Determine the [X, Y] coordinate at the center of the cell enclosing the given text.  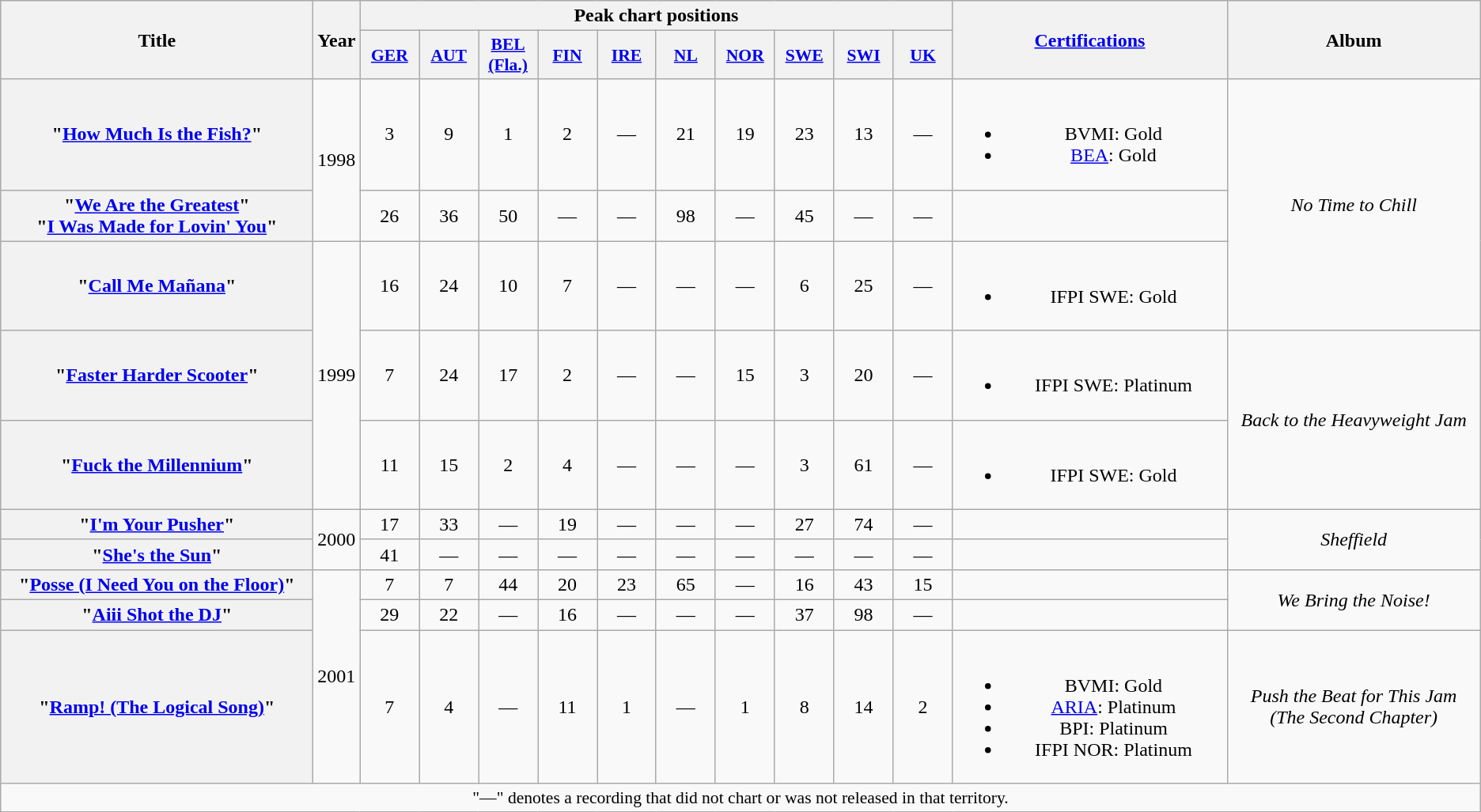
45 [804, 215]
22 [449, 614]
IFPI SWE: Platinum [1090, 375]
"We Are the Greatest""I Was Made for Lovin' You" [157, 215]
25 [864, 286]
NOR [745, 55]
GER [389, 55]
33 [449, 524]
IRE [627, 55]
BVMI: GoldARIA: PlatinumBPI: PlatinumIFPI NOR: Platinum [1090, 706]
41 [389, 554]
SWI [864, 55]
"I'm Your Pusher" [157, 524]
"Fuck the Millennium" [157, 465]
10 [508, 286]
27 [804, 524]
13 [864, 134]
FIN [568, 55]
"She's the Sun" [157, 554]
8 [804, 706]
29 [389, 614]
"Faster Harder Scooter" [157, 375]
"How Much Is the Fish?" [157, 134]
Push the Beat for This Jam (The Second Chapter) [1354, 706]
61 [864, 465]
"Ramp! (The Logical Song)" [157, 706]
9 [449, 134]
1999 [337, 375]
No Time to Chill [1354, 205]
Title [157, 40]
74 [864, 524]
"Posse (I Need You on the Floor)" [157, 584]
UK [922, 55]
44 [508, 584]
65 [685, 584]
Back to the Heavyweight Jam [1354, 420]
We Bring the Noise! [1354, 599]
2000 [337, 539]
37 [804, 614]
AUT [449, 55]
Peak chart positions [657, 16]
21 [685, 134]
NL [685, 55]
26 [389, 215]
50 [508, 215]
Sheffield [1354, 539]
Album [1354, 40]
Certifications [1090, 40]
"Aiii Shot the DJ" [157, 614]
SWE [804, 55]
1998 [337, 160]
36 [449, 215]
2001 [337, 676]
43 [864, 584]
"—" denotes a recording that did not chart or was not released in that territory. [740, 798]
6 [804, 286]
BVMI: GoldBEA: Gold [1090, 134]
Year [337, 40]
BEL(Fla.) [508, 55]
14 [864, 706]
"Call Me Mañana" [157, 286]
